Identify which cell holds the provided text, then report its [X, Y] central coordinate. 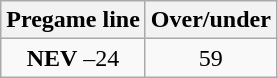
NEV –24 [74, 58]
Pregame line [74, 20]
Over/under [210, 20]
59 [210, 58]
